Output the [x, y] coordinate of the center of the cell containing the given text.  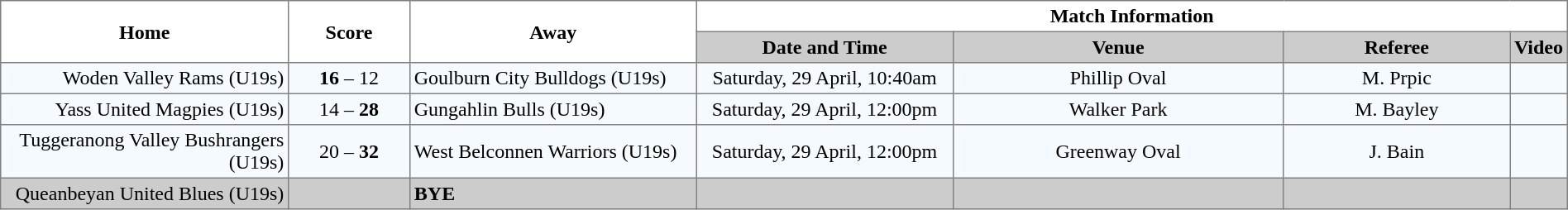
20 – 32 [349, 151]
Referee [1397, 47]
Phillip Oval [1118, 79]
M. Prpic [1397, 79]
Queanbeyan United Blues (U19s) [145, 193]
Goulburn City Bulldogs (U19s) [553, 79]
Away [553, 31]
16 – 12 [349, 79]
West Belconnen Warriors (U19s) [553, 151]
Gungahlin Bulls (U19s) [553, 109]
Yass United Magpies (U19s) [145, 109]
Home [145, 31]
Score [349, 31]
Walker Park [1118, 109]
BYE [553, 193]
Venue [1118, 47]
Match Information [1131, 17]
Woden Valley Rams (U19s) [145, 79]
Video [1539, 47]
M. Bayley [1397, 109]
J. Bain [1397, 151]
14 – 28 [349, 109]
Saturday, 29 April, 10:40am [825, 79]
Greenway Oval [1118, 151]
Tuggeranong Valley Bushrangers (U19s) [145, 151]
Date and Time [825, 47]
